Provide the [X, Y] coordinate of the cell's center where the given text is located.  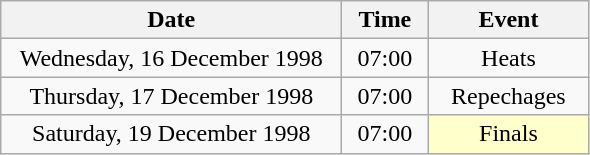
Heats [508, 58]
Finals [508, 134]
Time [385, 20]
Repechages [508, 96]
Saturday, 19 December 1998 [172, 134]
Date [172, 20]
Wednesday, 16 December 1998 [172, 58]
Event [508, 20]
Thursday, 17 December 1998 [172, 96]
